Find where the given text appears and provide that cell's center as (x, y) coordinate. 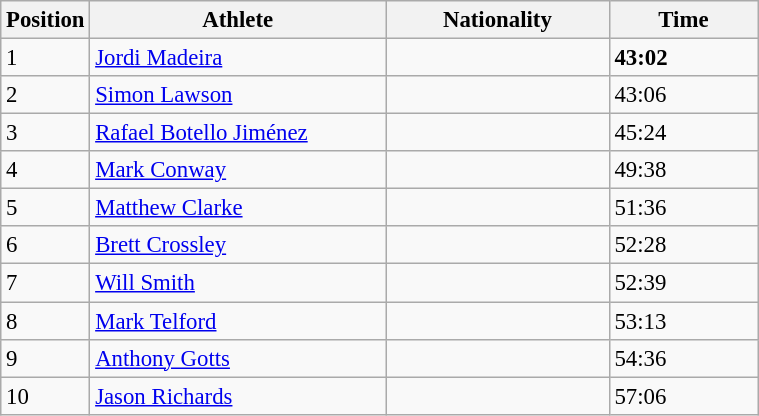
10 (46, 396)
4 (46, 170)
Jason Richards (238, 396)
Will Smith (238, 283)
7 (46, 283)
Time (683, 20)
53:13 (683, 321)
Mark Telford (238, 321)
Position (46, 20)
43:06 (683, 95)
45:24 (683, 133)
Athlete (238, 20)
51:36 (683, 208)
52:39 (683, 283)
Anthony Gotts (238, 358)
57:06 (683, 396)
2 (46, 95)
Rafael Botello Jiménez (238, 133)
54:36 (683, 358)
Brett Crossley (238, 245)
5 (46, 208)
9 (46, 358)
Simon Lawson (238, 95)
Jordi Madeira (238, 58)
3 (46, 133)
52:28 (683, 245)
Nationality (498, 20)
1 (46, 58)
Mark Conway (238, 170)
8 (46, 321)
6 (46, 245)
Matthew Clarke (238, 208)
49:38 (683, 170)
43:02 (683, 58)
